Output the [x, y] coordinate of the center of the cell containing the given text.  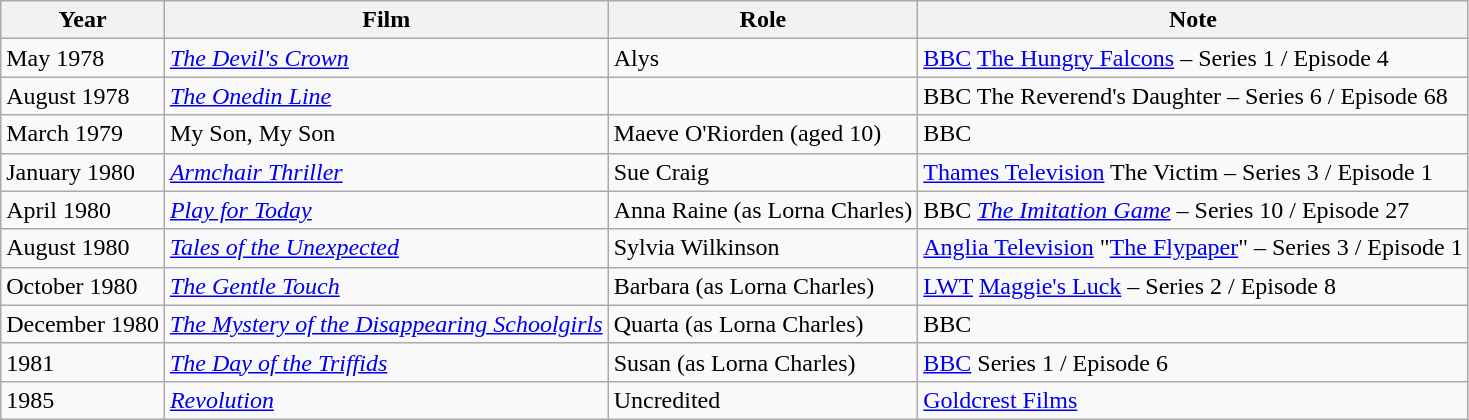
Revolution [386, 400]
Alys [763, 58]
LWT Maggie's Luck – Series 2 / Episode 8 [1193, 286]
May 1978 [83, 58]
August 1978 [83, 96]
Quarta (as Lorna Charles) [763, 324]
Barbara (as Lorna Charles) [763, 286]
The Mystery of the Disappearing Schoolgirls [386, 324]
1985 [83, 400]
Armchair Thriller [386, 172]
Note [1193, 20]
My Son, My Son [386, 134]
The Gentle Touch [386, 286]
Anna Raine (as Lorna Charles) [763, 210]
Sue Craig [763, 172]
Thames Television The Victim – Series 3 / Episode 1 [1193, 172]
Role [763, 20]
Play for Today [386, 210]
August 1980 [83, 248]
Maeve O'Riorden (aged 10) [763, 134]
Uncredited [763, 400]
Film [386, 20]
Goldcrest Films [1193, 400]
BBC Series 1 / Episode 6 [1193, 362]
March 1979 [83, 134]
Susan (as Lorna Charles) [763, 362]
Tales of the Unexpected [386, 248]
BBC The Reverend's Daughter – Series 6 / Episode 68 [1193, 96]
BBC The Imitation Game – Series 10 / Episode 27 [1193, 210]
December 1980 [83, 324]
1981 [83, 362]
Anglia Television "The Flypaper" – Series 3 / Episode 1 [1193, 248]
October 1980 [83, 286]
Year [83, 20]
The Onedin Line [386, 96]
The Devil's Crown [386, 58]
Sylvia Wilkinson [763, 248]
January 1980 [83, 172]
April 1980 [83, 210]
BBC The Hungry Falcons – Series 1 / Episode 4 [1193, 58]
The Day of the Triffids [386, 362]
